Pinpoint the cell where the given text exists, returning its (X, Y) midpoint coordinate. 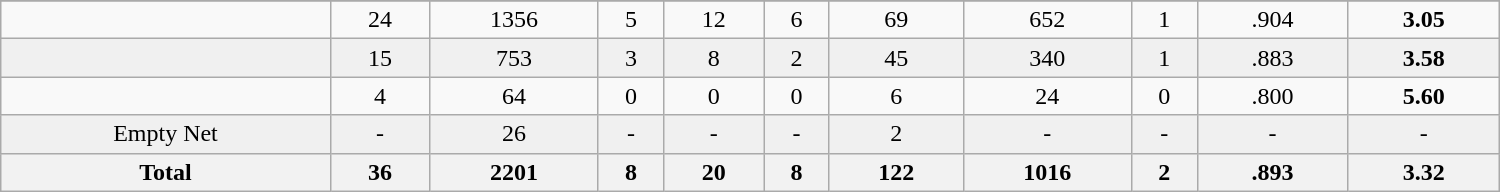
Total (166, 172)
5 (631, 20)
122 (896, 172)
3 (631, 58)
753 (514, 58)
340 (1047, 58)
5.60 (1424, 96)
.883 (1272, 58)
.893 (1272, 172)
64 (514, 96)
45 (896, 58)
3.32 (1424, 172)
15 (380, 58)
.904 (1272, 20)
1016 (1047, 172)
12 (714, 20)
26 (514, 134)
20 (714, 172)
2201 (514, 172)
Empty Net (166, 134)
36 (380, 172)
3.58 (1424, 58)
1356 (514, 20)
69 (896, 20)
652 (1047, 20)
.800 (1272, 96)
3.05 (1424, 20)
4 (380, 96)
